For the text-containing cell, return its midpoint in (x, y) coordinate format. 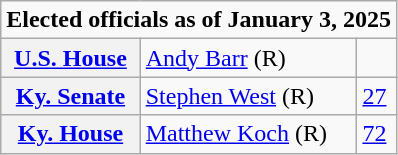
Stephen West (R) (248, 96)
Matthew Koch (R) (248, 134)
U.S. House (70, 58)
Ky. Senate (70, 96)
27 (377, 96)
72 (377, 134)
Andy Barr (R) (248, 58)
Ky. House (70, 134)
Elected officials as of January 3, 2025 (199, 20)
